Determine the (x, y) coordinate at the center of the cell enclosing the given text.  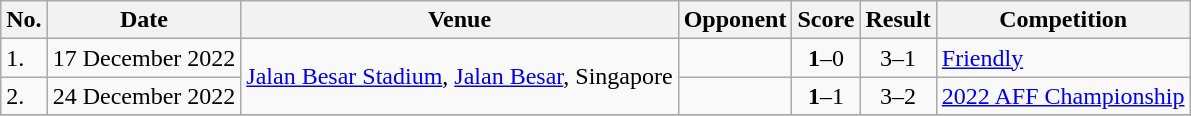
Opponent (735, 20)
1–1 (826, 96)
1–0 (826, 58)
17 December 2022 (144, 58)
24 December 2022 (144, 96)
1. (24, 58)
2022 AFF Championship (1063, 96)
Score (826, 20)
Friendly (1063, 58)
No. (24, 20)
3–1 (898, 58)
Venue (460, 20)
3–2 (898, 96)
Competition (1063, 20)
Jalan Besar Stadium, Jalan Besar, Singapore (460, 77)
Result (898, 20)
Date (144, 20)
2. (24, 96)
